Extract the (x, y) coordinate from the center of the cell holding the provided text.  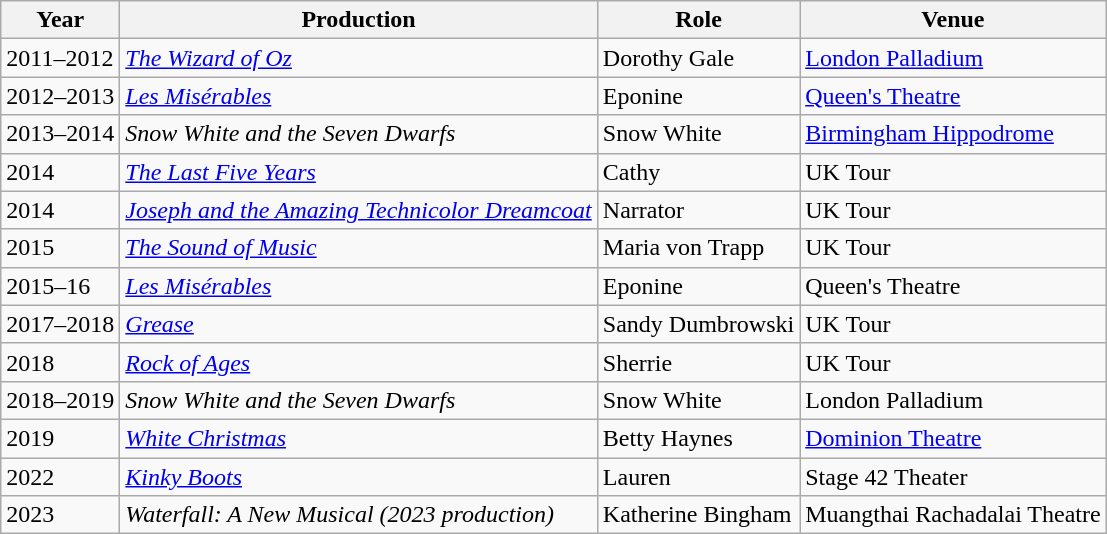
2012–2013 (60, 96)
Stage 42 Theater (953, 477)
Katherine Bingham (698, 515)
The Sound of Music (358, 248)
2015–16 (60, 286)
Lauren (698, 477)
Cathy (698, 172)
The Wizard of Oz (358, 58)
Venue (953, 20)
Grease (358, 324)
Betty Haynes (698, 438)
Role (698, 20)
Joseph and the Amazing Technicolor Dreamcoat (358, 210)
Dominion Theatre (953, 438)
Waterfall: A New Musical (2023 production) (358, 515)
Production (358, 20)
Dorothy Gale (698, 58)
Rock of Ages (358, 362)
2013–2014 (60, 134)
The Last Five Years (358, 172)
2023 (60, 515)
Sherrie (698, 362)
Muangthai Rachadalai Theatre (953, 515)
Sandy Dumbrowski (698, 324)
2017–2018 (60, 324)
Narrator (698, 210)
2011–2012 (60, 58)
2015 (60, 248)
Maria von Trapp (698, 248)
2019 (60, 438)
2018 (60, 362)
White Christmas (358, 438)
Birmingham Hippodrome (953, 134)
Kinky Boots (358, 477)
2022 (60, 477)
Year (60, 20)
2018–2019 (60, 400)
